Provide the [X, Y] coordinate of the cell's center where the given text is located.  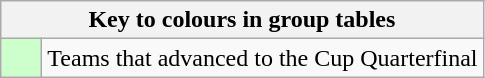
Key to colours in group tables [242, 20]
Teams that advanced to the Cup Quarterfinal [262, 58]
